Capture the cell that displays the provided text and extract its [X, Y] central coordinate. 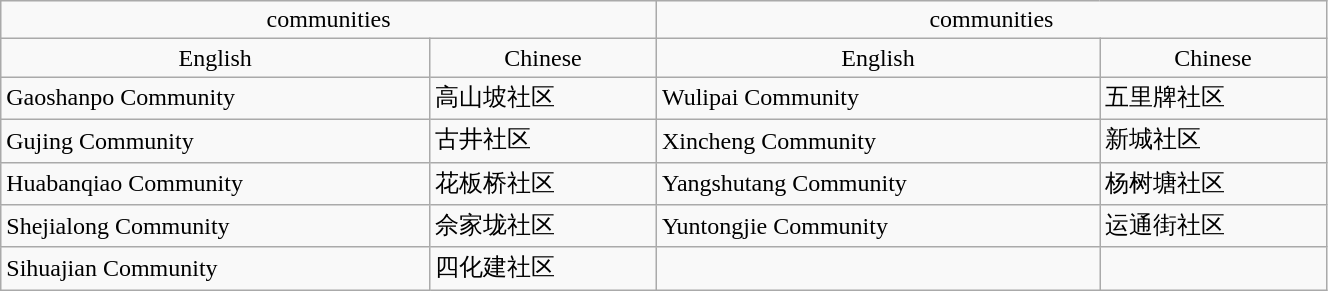
Xincheng Community [878, 140]
Sihuajian Community [216, 268]
新城社区 [1214, 140]
Yangshutang Community [878, 184]
杨树塘社区 [1214, 184]
四化建社区 [544, 268]
Gaoshanpo Community [216, 98]
运通街社区 [1214, 226]
Gujing Community [216, 140]
佘家垅社区 [544, 226]
高山坡社区 [544, 98]
花板桥社区 [544, 184]
Huabanqiao Community [216, 184]
Shejialong Community [216, 226]
五里牌社区 [1214, 98]
Yuntongjie Community [878, 226]
Wulipai Community [878, 98]
古井社区 [544, 140]
